Determine the [x, y] coordinate at the center of the cell enclosing the given text.  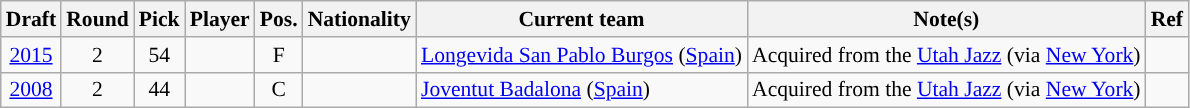
2015 [31, 55]
Nationality [360, 19]
Round [98, 19]
Joventut Badalona (Spain) [582, 90]
Longevida San Pablo Burgos (Spain) [582, 55]
Pick [160, 19]
F [279, 55]
Current team [582, 19]
Ref [1167, 19]
44 [160, 90]
C [279, 90]
2008 [31, 90]
Note(s) [946, 19]
54 [160, 55]
Player [220, 19]
Draft [31, 19]
Pos. [279, 19]
